Output the [x, y] coordinate of the center of the cell containing the given text.  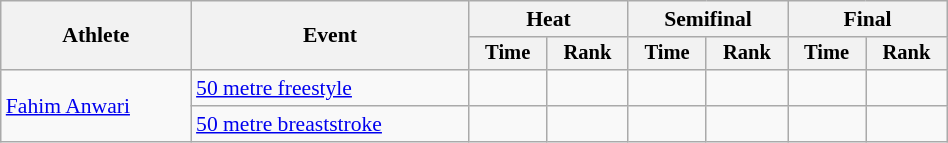
Fahim Anwari [96, 106]
50 metre breaststroke [330, 124]
Athlete [96, 36]
Heat [548, 19]
Semifinal [708, 19]
50 metre freestyle [330, 88]
Event [330, 36]
Final [868, 19]
